Search for the cell housing the specified text and yield its (X, Y) center coordinate. 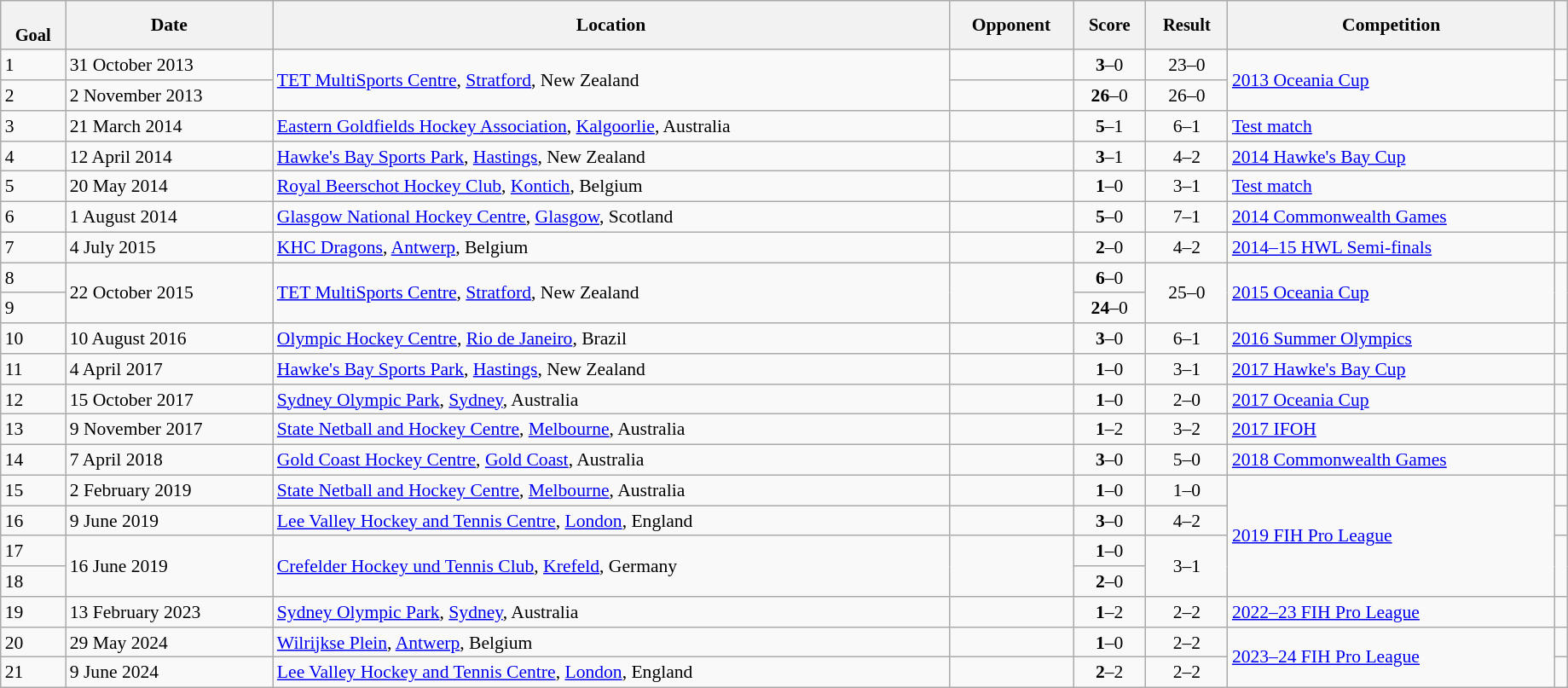
12 (33, 400)
1 August 2014 (169, 217)
2 (33, 95)
Opponent (1011, 26)
20 May 2014 (169, 187)
Gold Coast Hockey Centre, Gold Coast, Australia (611, 460)
Olympic Hockey Centre, Rio de Janeiro, Brazil (611, 338)
Location (611, 26)
2016 Summer Olympics (1392, 338)
18 (33, 581)
12 April 2014 (169, 157)
21 March 2014 (169, 126)
2023–24 FIH Pro League (1392, 658)
22 October 2015 (169, 293)
23–0 (1187, 66)
3–2 (1187, 430)
6 (33, 217)
4 July 2015 (169, 248)
21 (33, 673)
2014–15 HWL Semi-finals (1392, 248)
24–0 (1110, 309)
Goal (33, 26)
10 (33, 338)
2017 IFOH (1392, 430)
2014 Hawke's Bay Cup (1392, 157)
9 (33, 309)
4 (33, 157)
16 (33, 521)
25–0 (1187, 293)
6–0 (1110, 278)
2022–23 FIH Pro League (1392, 612)
10 August 2016 (169, 338)
3 (33, 126)
9 June 2024 (169, 673)
31 October 2013 (169, 66)
20 (33, 643)
2018 Commonwealth Games (1392, 460)
19 (33, 612)
2014 Commonwealth Games (1392, 217)
14 (33, 460)
2 November 2013 (169, 95)
KHC Dragons, Antwerp, Belgium (611, 248)
7 April 2018 (169, 460)
2 February 2019 (169, 491)
Eastern Goldfields Hockey Association, Kalgoorlie, Australia (611, 126)
Competition (1392, 26)
29 May 2024 (169, 643)
Royal Beerschot Hockey Club, Kontich, Belgium (611, 187)
5 (33, 187)
2015 Oceania Cup (1392, 293)
17 (33, 552)
16 June 2019 (169, 566)
2019 FIH Pro League (1392, 536)
2017 Hawke's Bay Cup (1392, 369)
Result (1187, 26)
Glasgow National Hockey Centre, Glasgow, Scotland (611, 217)
15 (33, 491)
8 (33, 278)
7–1 (1187, 217)
15 October 2017 (169, 400)
2017 Oceania Cup (1392, 400)
4 April 2017 (169, 369)
11 (33, 369)
9 November 2017 (169, 430)
Wilrijkse Plein, Antwerp, Belgium (611, 643)
7 (33, 248)
9 June 2019 (169, 521)
13 February 2023 (169, 612)
Date (169, 26)
13 (33, 430)
Score (1110, 26)
2013 Oceania Cup (1392, 80)
1 (33, 66)
Crefelder Hockey und Tennis Club, Krefeld, Germany (611, 566)
5–1 (1110, 126)
